Return (x, y) of the center of cell containing provided text 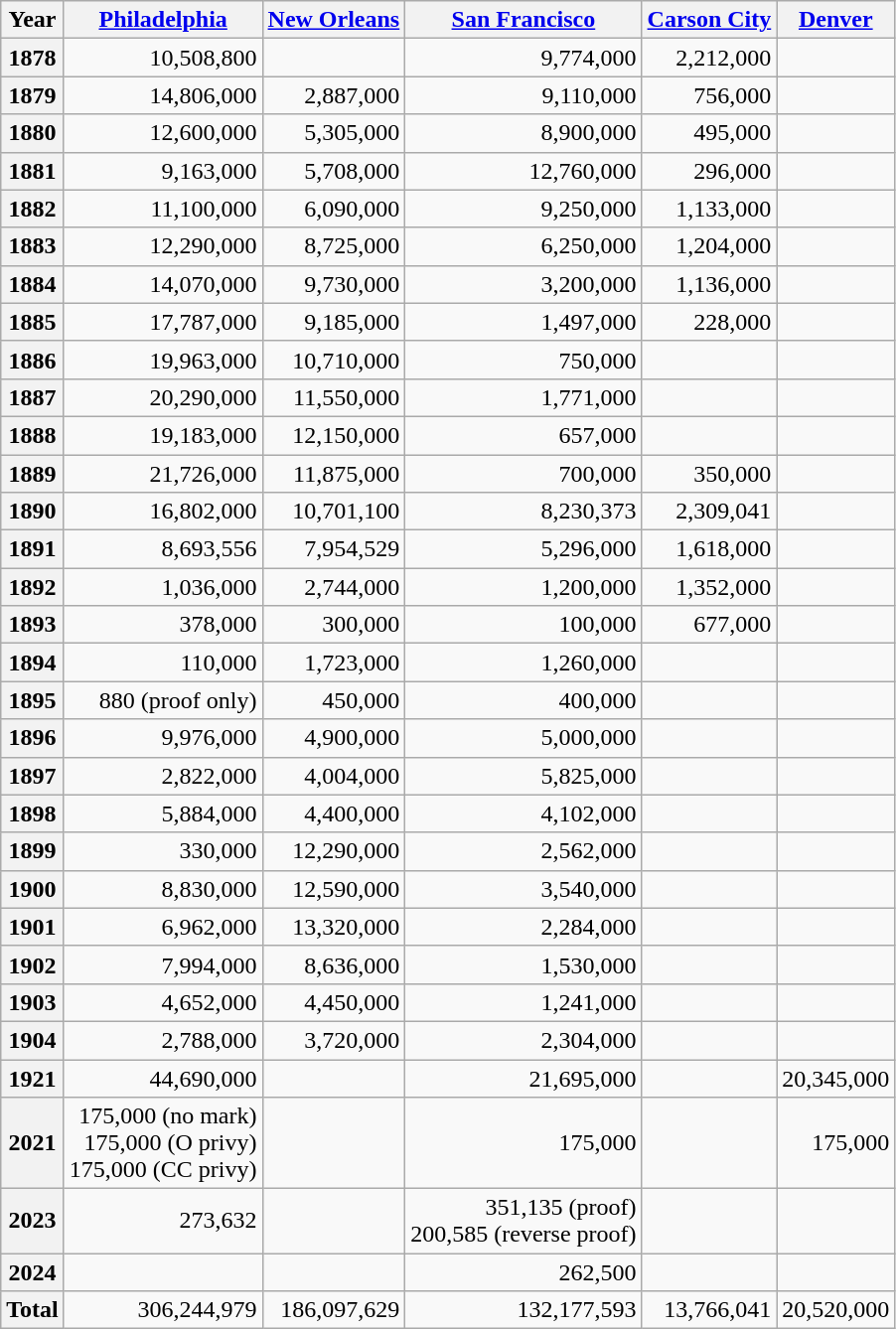
Total (33, 1310)
1878 (33, 58)
1897 (33, 776)
12,600,000 (163, 133)
3,200,000 (523, 284)
8,900,000 (523, 133)
12,760,000 (523, 171)
110,000 (163, 663)
2,212,000 (709, 58)
1895 (33, 700)
2023 (33, 1222)
5,825,000 (523, 776)
13,320,000 (334, 927)
1879 (33, 95)
5,296,000 (523, 549)
4,400,000 (334, 813)
1,530,000 (523, 964)
Year (33, 20)
677,000 (709, 625)
8,725,000 (334, 246)
Philadelphia (163, 20)
750,000 (523, 360)
10,508,800 (163, 58)
132,177,593 (523, 1310)
19,963,000 (163, 360)
1,352,000 (709, 587)
9,163,000 (163, 171)
1,497,000 (523, 322)
3,720,000 (334, 1040)
10,710,000 (334, 360)
1886 (33, 360)
6,250,000 (523, 246)
7,994,000 (163, 964)
6,962,000 (163, 927)
8,230,373 (523, 512)
21,726,000 (163, 474)
1899 (33, 851)
6,090,000 (334, 209)
5,884,000 (163, 813)
1883 (33, 246)
880 (proof only) (163, 700)
44,690,000 (163, 1078)
330,000 (163, 851)
756,000 (709, 95)
13,766,041 (709, 1310)
1903 (33, 1002)
700,000 (523, 474)
3,540,000 (523, 889)
300,000 (334, 625)
9,730,000 (334, 284)
1894 (33, 663)
1902 (33, 964)
1,133,000 (709, 209)
2,562,000 (523, 851)
1904 (33, 1040)
17,787,000 (163, 322)
350,000 (709, 474)
351,135 (proof)200,585 (reverse proof) (523, 1222)
20,290,000 (163, 397)
2,744,000 (334, 587)
5,000,000 (523, 738)
20,345,000 (836, 1078)
1921 (33, 1078)
12,590,000 (334, 889)
9,976,000 (163, 738)
1,136,000 (709, 284)
1,036,000 (163, 587)
9,250,000 (523, 209)
2,304,000 (523, 1040)
1891 (33, 549)
4,900,000 (334, 738)
657,000 (523, 435)
1893 (33, 625)
1882 (33, 209)
1,618,000 (709, 549)
1888 (33, 435)
2021 (33, 1143)
11,550,000 (334, 397)
450,000 (334, 700)
11,875,000 (334, 474)
1,204,000 (709, 246)
1901 (33, 927)
5,305,000 (334, 133)
11,100,000 (163, 209)
14,070,000 (163, 284)
378,000 (163, 625)
8,693,556 (163, 549)
2,822,000 (163, 776)
1885 (33, 322)
1,723,000 (334, 663)
1881 (33, 171)
2024 (33, 1272)
175,000 (no mark)175,000 (O privy)175,000 (CC privy) (163, 1143)
New Orleans (334, 20)
495,000 (709, 133)
19,183,000 (163, 435)
273,632 (163, 1222)
7,954,529 (334, 549)
1,771,000 (523, 397)
306,244,979 (163, 1310)
262,500 (523, 1272)
1889 (33, 474)
20,520,000 (836, 1310)
San Francisco (523, 20)
1887 (33, 397)
1896 (33, 738)
2,788,000 (163, 1040)
14,806,000 (163, 95)
21,695,000 (523, 1078)
1900 (33, 889)
4,102,000 (523, 813)
Denver (836, 20)
1,260,000 (523, 663)
4,450,000 (334, 1002)
1884 (33, 284)
4,004,000 (334, 776)
9,110,000 (523, 95)
10,701,100 (334, 512)
8,830,000 (163, 889)
400,000 (523, 700)
9,774,000 (523, 58)
2,887,000 (334, 95)
2,284,000 (523, 927)
1,200,000 (523, 587)
1892 (33, 587)
9,185,000 (334, 322)
1898 (33, 813)
100,000 (523, 625)
296,000 (709, 171)
12,150,000 (334, 435)
186,097,629 (334, 1310)
2,309,041 (709, 512)
1,241,000 (523, 1002)
4,652,000 (163, 1002)
8,636,000 (334, 964)
1890 (33, 512)
5,708,000 (334, 171)
Carson City (709, 20)
228,000 (709, 322)
16,802,000 (163, 512)
1880 (33, 133)
